From the cell containing the given text, extract its center point as [x, y] coordinate. 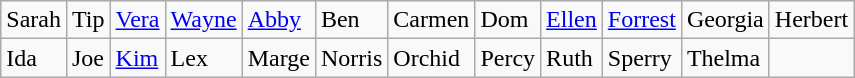
Lex [204, 58]
Wayne [204, 20]
Vera [138, 20]
Ruth [572, 58]
Forrest [642, 20]
Abby [278, 20]
Ida [34, 58]
Tip [88, 20]
Norris [351, 58]
Thelma [725, 58]
Sperry [642, 58]
Sarah [34, 20]
Marge [278, 58]
Ellen [572, 20]
Carmen [432, 20]
Herbert [811, 20]
Joe [88, 58]
Dom [508, 20]
Percy [508, 58]
Ben [351, 20]
Kim [138, 58]
Orchid [432, 58]
Georgia [725, 20]
